For the text-containing cell, return its midpoint in [X, Y] coordinate format. 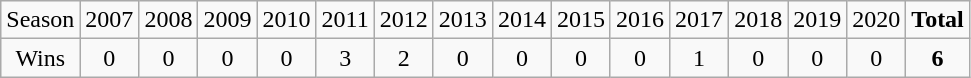
2009 [228, 20]
2017 [700, 20]
2010 [286, 20]
2019 [818, 20]
2007 [110, 20]
2011 [345, 20]
2018 [758, 20]
2012 [404, 20]
Season [40, 20]
6 [938, 58]
2014 [522, 20]
1 [700, 58]
2008 [168, 20]
2 [404, 58]
3 [345, 58]
2016 [640, 20]
Wins [40, 58]
2020 [876, 20]
Total [938, 20]
2015 [580, 20]
2013 [462, 20]
